Find where the given text appears and provide that cell's center as [x, y] coordinate. 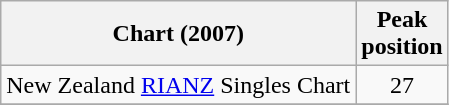
27 [402, 85]
Peakposition [402, 34]
Chart (2007) [178, 34]
New Zealand RIANZ Singles Chart [178, 85]
